Determine the [X, Y] coordinate at the center of the cell enclosing the given text.  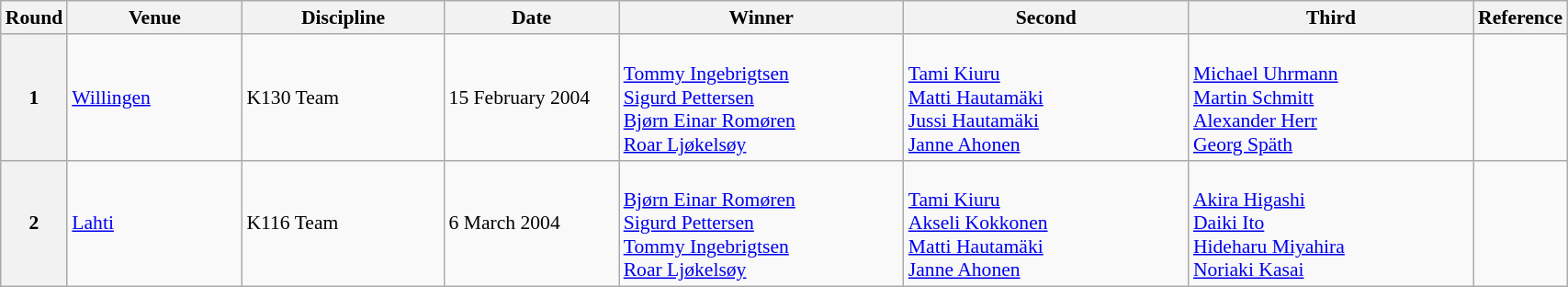
Date [532, 17]
Third [1331, 17]
Reference [1520, 17]
Discipline [343, 17]
Winner [761, 17]
Michael UhrmannMartin SchmittAlexander HerrGeorg Späth [1331, 98]
6 March 2004 [532, 224]
Tami KiuruMatti HautamäkiJussi HautamäkiJanne Ahonen [1046, 98]
Round [35, 17]
Lahti [154, 224]
Tommy IngebrigtsenSigurd PettersenBjørn Einar RomørenRoar Ljøkelsøy [761, 98]
Willingen [154, 98]
K116 Team [343, 224]
Akira HigashiDaiki ItoHideharu MiyahiraNoriaki Kasai [1331, 224]
1 [35, 98]
Tami KiuruAkseli KokkonenMatti HautamäkiJanne Ahonen [1046, 224]
K130 Team [343, 98]
Second [1046, 17]
15 February 2004 [532, 98]
Venue [154, 17]
2 [35, 224]
Bjørn Einar RomørenSigurd PettersenTommy IngebrigtsenRoar Ljøkelsøy [761, 224]
